Provide the [x, y] coordinate of the cell's center where the given text is located.  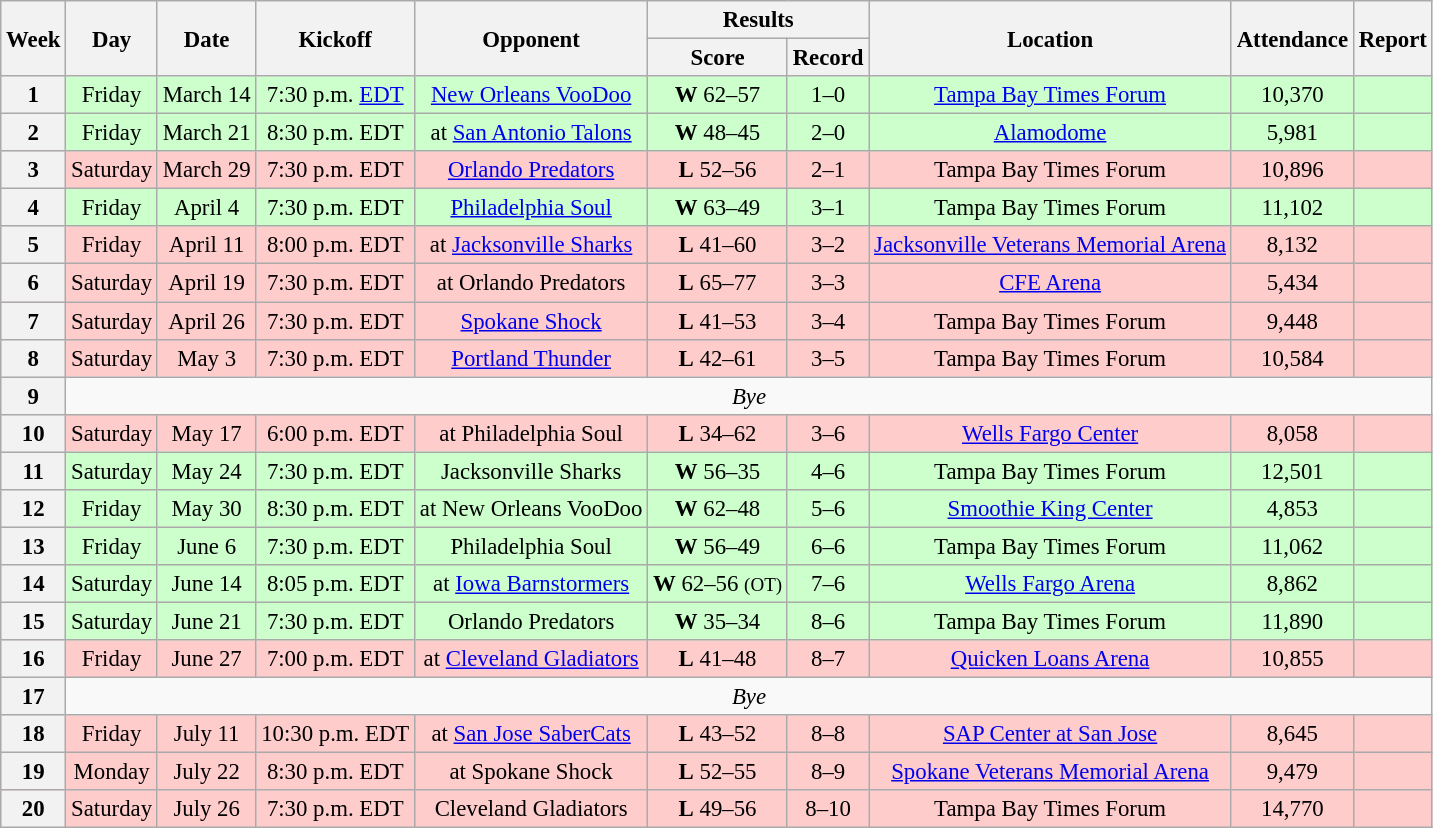
10 [34, 433]
14 [34, 584]
8–7 [828, 659]
3 [34, 170]
L 42–61 [718, 358]
3–6 [828, 433]
11,890 [1292, 621]
3–3 [828, 283]
18 [34, 734]
at Cleveland Gladiators [532, 659]
W 63–49 [718, 208]
Wells Fargo Center [1050, 433]
8–6 [828, 621]
April 4 [206, 208]
Score [718, 58]
8,645 [1292, 734]
L 41–53 [718, 321]
2–0 [828, 133]
8,058 [1292, 433]
20 [34, 809]
5,434 [1292, 283]
Smoothie King Center [1050, 509]
10,584 [1292, 358]
11,102 [1292, 208]
July 26 [206, 809]
2 [34, 133]
Wells Fargo Arena [1050, 584]
Attendance [1292, 38]
at Spokane Shock [532, 772]
7:00 p.m. EDT [336, 659]
4–6 [828, 471]
4 [34, 208]
14,770 [1292, 809]
5 [34, 245]
W 35–34 [718, 621]
3–5 [828, 358]
March 29 [206, 170]
May 17 [206, 433]
10:30 p.m. EDT [336, 734]
Portland Thunder [532, 358]
Results [758, 20]
5,981 [1292, 133]
June 6 [206, 546]
SAP Center at San Jose [1050, 734]
at San Antonio Talons [532, 133]
May 24 [206, 471]
11 [34, 471]
8:05 p.m. EDT [336, 584]
Jacksonville Veterans Memorial Arena [1050, 245]
June 27 [206, 659]
at Philadelphia Soul [532, 433]
8–10 [828, 809]
Opponent [532, 38]
L 49–56 [718, 809]
June 14 [206, 584]
8:00 p.m. EDT [336, 245]
5–6 [828, 509]
L 41–60 [718, 245]
3–2 [828, 245]
6 [34, 283]
12 [34, 509]
Day [112, 38]
W 62–57 [718, 95]
4,853 [1292, 509]
Quicken Loans Arena [1050, 659]
11,062 [1292, 546]
Location [1050, 38]
New Orleans VooDoo [532, 95]
at Jacksonville Sharks [532, 245]
3–1 [828, 208]
Spokane Veterans Memorial Arena [1050, 772]
10,896 [1292, 170]
Kickoff [336, 38]
May 30 [206, 509]
March 14 [206, 95]
7–6 [828, 584]
Record [828, 58]
Report [1392, 38]
Cleveland Gladiators [532, 809]
10,855 [1292, 659]
April 26 [206, 321]
July 22 [206, 772]
June 21 [206, 621]
L 52–55 [718, 772]
12,501 [1292, 471]
L 52–56 [718, 170]
W 56–49 [718, 546]
9,479 [1292, 772]
2–1 [828, 170]
Alamodome [1050, 133]
W 56–35 [718, 471]
at Orlando Predators [532, 283]
L 34–62 [718, 433]
8,862 [1292, 584]
16 [34, 659]
Spokane Shock [532, 321]
15 [34, 621]
W 62–56 (OT) [718, 584]
7 [34, 321]
9 [34, 396]
L 65–77 [718, 283]
1–0 [828, 95]
March 21 [206, 133]
17 [34, 697]
1 [34, 95]
8–9 [828, 772]
6–6 [828, 546]
at Iowa Barnstormers [532, 584]
July 11 [206, 734]
April 11 [206, 245]
Week [34, 38]
at New Orleans VooDoo [532, 509]
13 [34, 546]
8–8 [828, 734]
Jacksonville Sharks [532, 471]
8 [34, 358]
CFE Arena [1050, 283]
8,132 [1292, 245]
6:00 p.m. EDT [336, 433]
L 41–48 [718, 659]
W 62–48 [718, 509]
10,370 [1292, 95]
May 3 [206, 358]
April 19 [206, 283]
Date [206, 38]
L 43–52 [718, 734]
3–4 [828, 321]
9,448 [1292, 321]
19 [34, 772]
at San Jose SaberCats [532, 734]
W 48–45 [718, 133]
Monday [112, 772]
